Capture the cell that displays the provided text and extract its (X, Y) central coordinate. 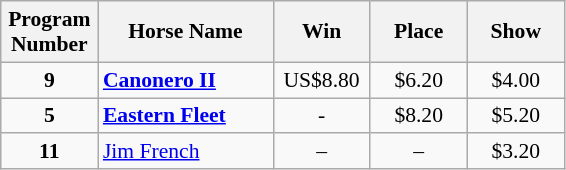
US$8.80 (322, 80)
Show (516, 32)
Place (418, 32)
$6.20 (418, 80)
$3.20 (516, 152)
11 (50, 152)
Program Number (50, 32)
Win (322, 32)
- (322, 116)
Horse Name (186, 32)
Eastern Fleet (186, 116)
$5.20 (516, 116)
$8.20 (418, 116)
9 (50, 80)
Jim French (186, 152)
$4.00 (516, 80)
Canonero II (186, 80)
5 (50, 116)
